Search for the cell housing the specified text and yield its [x, y] center coordinate. 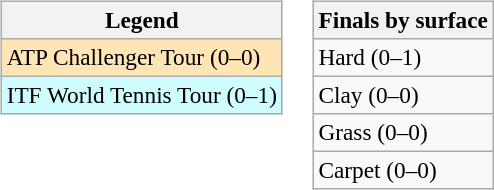
Legend [142, 20]
ITF World Tennis Tour (0–1) [142, 95]
Finals by surface [403, 20]
Clay (0–0) [403, 95]
Carpet (0–0) [403, 171]
ATP Challenger Tour (0–0) [142, 57]
Grass (0–0) [403, 133]
Hard (0–1) [403, 57]
